Identify which cell holds the provided text, then report its [x, y] central coordinate. 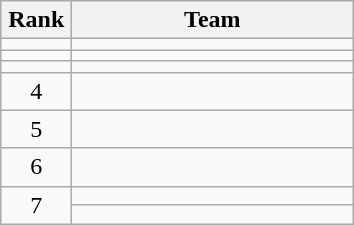
5 [36, 129]
7 [36, 205]
6 [36, 167]
Team [212, 20]
Rank [36, 20]
4 [36, 91]
